Provide the [x, y] coordinate of the cell's center where the given text is located.  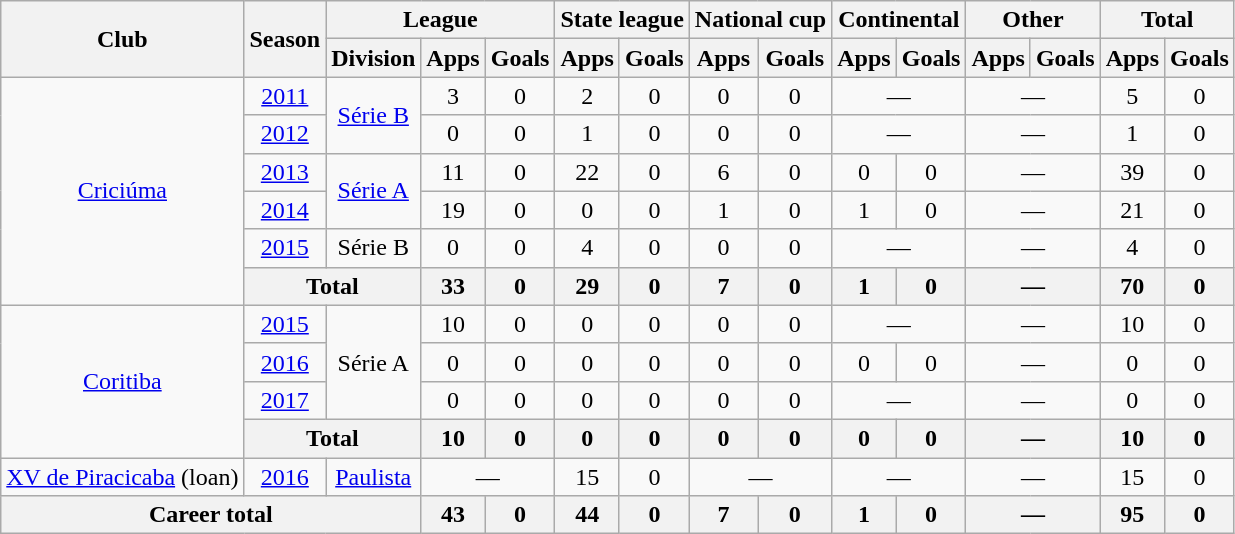
Continental [899, 20]
43 [453, 515]
70 [1132, 286]
Coritiba [122, 381]
League [440, 20]
3 [453, 96]
National cup [760, 20]
2017 [285, 400]
2013 [285, 172]
19 [453, 210]
Division [374, 58]
29 [587, 286]
39 [1132, 172]
11 [453, 172]
2011 [285, 96]
Criciúma [122, 191]
Career total [211, 515]
Other [1033, 20]
2014 [285, 210]
21 [1132, 210]
Club [122, 39]
95 [1132, 515]
Season [285, 39]
2012 [285, 134]
44 [587, 515]
6 [723, 172]
33 [453, 286]
XV de Piracicaba (loan) [122, 477]
State league [622, 20]
2 [587, 96]
22 [587, 172]
Paulista [374, 477]
5 [1132, 96]
